Return (X, Y) of the center of cell containing provided text 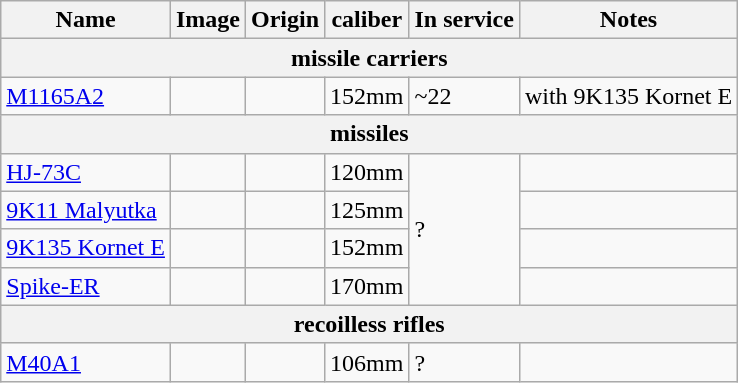
Origin (286, 20)
missile carriers (370, 58)
120mm (367, 172)
caliber (367, 20)
M1165A2 (86, 96)
125mm (367, 210)
In service (464, 20)
M40A1 (86, 362)
Image (208, 20)
~22 (464, 96)
170mm (367, 286)
Name (86, 20)
HJ-73C (86, 172)
106mm (367, 362)
Spike-ER (86, 286)
recoilless rifles (370, 324)
missiles (370, 134)
with 9K135 Kornet E (628, 96)
9K135 Kornet E (86, 248)
Notes (628, 20)
9K11 Malyutka (86, 210)
